Search for the cell housing the specified text and yield its (X, Y) center coordinate. 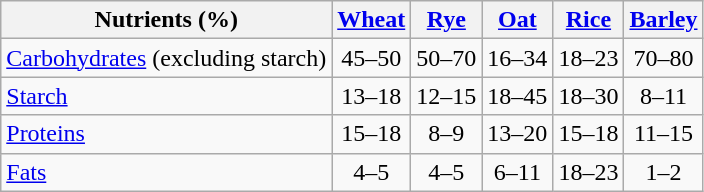
13–20 (518, 134)
8–11 (664, 96)
50–70 (446, 58)
70–80 (664, 58)
Proteins (166, 134)
16–34 (518, 58)
1–2 (664, 172)
Wheat (372, 20)
13–18 (372, 96)
Fats (166, 172)
Rice (588, 20)
45–50 (372, 58)
12–15 (446, 96)
Starch (166, 96)
Rye (446, 20)
Carbohydrates (excluding starch) (166, 58)
18–45 (518, 96)
Oat (518, 20)
Barley (664, 20)
18–30 (588, 96)
8–9 (446, 134)
6–11 (518, 172)
11–15 (664, 134)
Nutrients (%) (166, 20)
